Output the [x, y] coordinate of the center of the cell containing the given text.  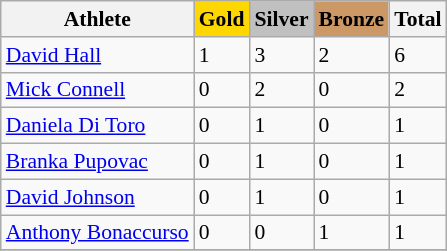
Bronze [352, 19]
Mick Connell [98, 90]
Athlete [98, 19]
Gold [222, 19]
Daniela Di Toro [98, 126]
3 [281, 55]
Branka Pupovac [98, 162]
Anthony Bonaccurso [98, 233]
Silver [281, 19]
David Johnson [98, 197]
David Hall [98, 55]
Total [418, 19]
6 [418, 55]
